Capture the cell that displays the provided text and extract its (x, y) central coordinate. 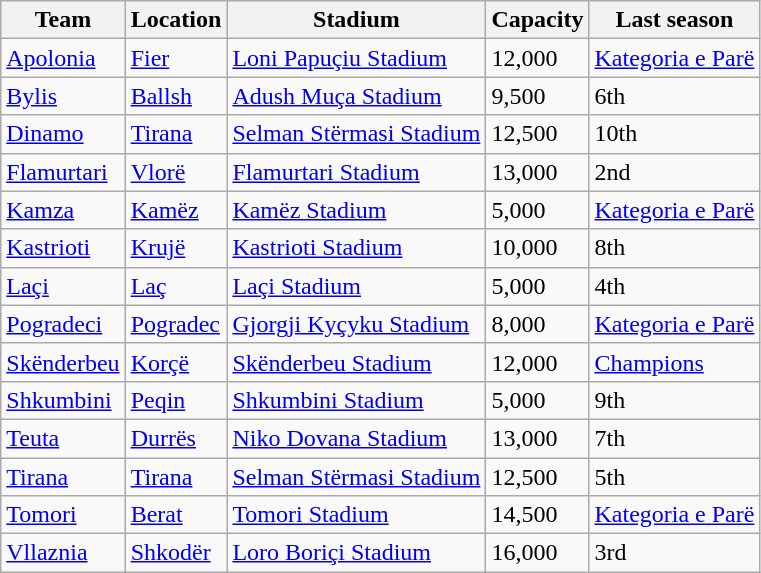
Laçi (63, 286)
Laç (176, 286)
Kastrioti (63, 248)
Ballsh (176, 96)
Shkumbini Stadium (356, 400)
Berat (176, 515)
Shkodër (176, 553)
Location (176, 20)
Dinamo (63, 134)
Teuta (63, 438)
Last season (674, 20)
10th (674, 134)
16,000 (538, 553)
Vlorë (176, 172)
Loni Papuçiu Stadium (356, 58)
Gjorgji Kyçyku Stadium (356, 324)
Krujë (176, 248)
2nd (674, 172)
Champions (674, 362)
Fier (176, 58)
Loro Boriçi Stadium (356, 553)
Niko Dovana Stadium (356, 438)
Pogradeci (63, 324)
Skënderbeu (63, 362)
Skënderbeu Stadium (356, 362)
Team (63, 20)
Stadium (356, 20)
8th (674, 248)
5th (674, 477)
Peqin (176, 400)
Tomori Stadium (356, 515)
Flamurtari Stadium (356, 172)
8,000 (538, 324)
Adush Muça Stadium (356, 96)
Bylis (63, 96)
Pogradec (176, 324)
9,500 (538, 96)
Korçë (176, 362)
Capacity (538, 20)
6th (674, 96)
10,000 (538, 248)
Kamza (63, 210)
Tomori (63, 515)
Kamëz (176, 210)
Kamëz Stadium (356, 210)
Kastrioti Stadium (356, 248)
Apolonia (63, 58)
3rd (674, 553)
Shkumbini (63, 400)
Vllaznia (63, 553)
14,500 (538, 515)
7th (674, 438)
Durrës (176, 438)
9th (674, 400)
Flamurtari (63, 172)
Laçi Stadium (356, 286)
4th (674, 286)
